Find where the given text appears and provide that cell's center as (x, y) coordinate. 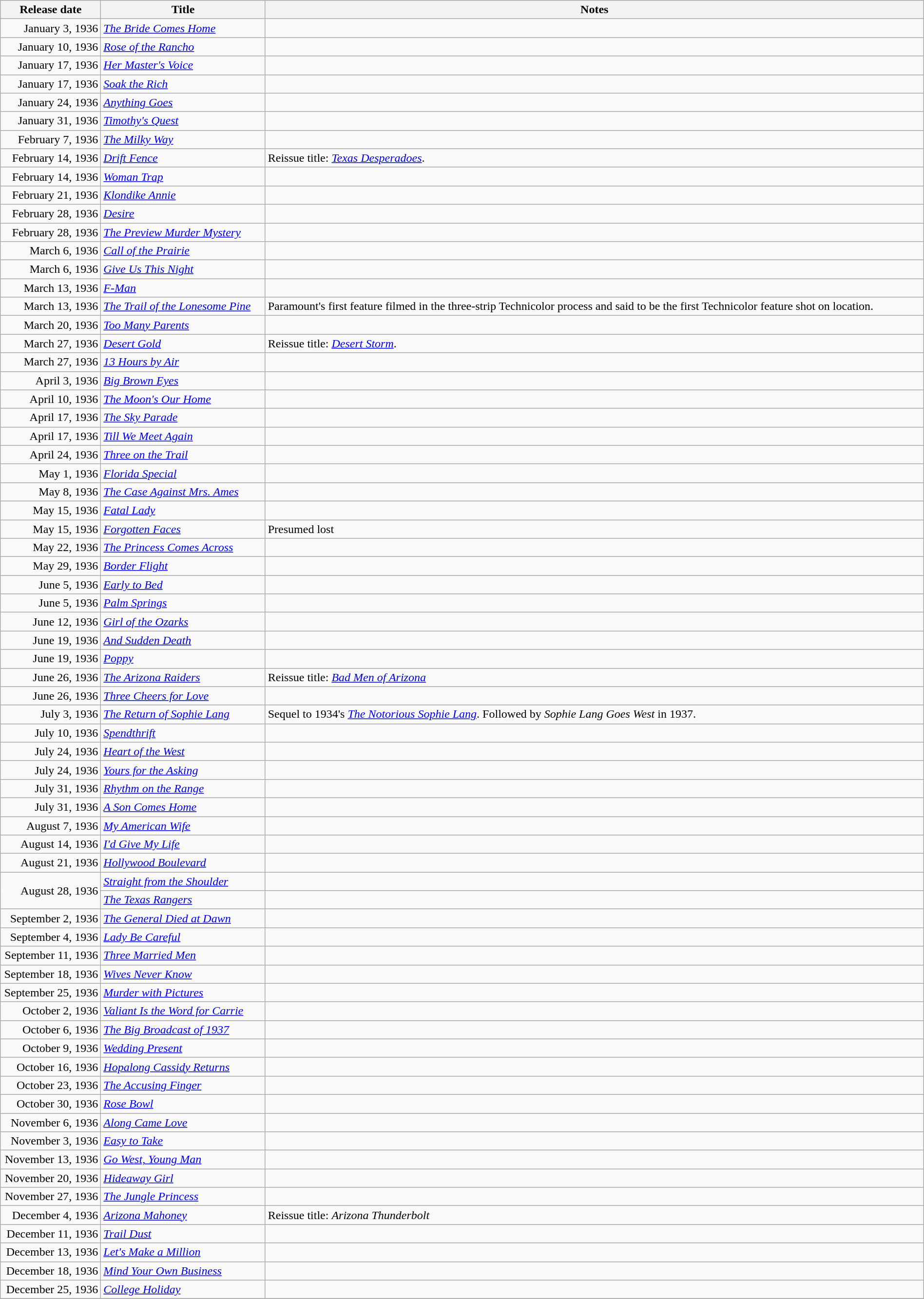
September 11, 1936 (51, 955)
February 7, 1936 (51, 139)
Fatal Lady (183, 510)
Reissue title: Bad Men of Arizona (595, 677)
Trail Dust (183, 1234)
Release date (51, 10)
Wedding Present (183, 1048)
May 22, 1936 (51, 548)
Along Came Love (183, 1122)
October 23, 1936 (51, 1085)
The Sky Parade (183, 418)
Presumed lost (595, 529)
Soak the Rich (183, 84)
The Jungle Princess (183, 1197)
October 30, 1936 (51, 1104)
Three Married Men (183, 955)
Sequel to 1934's The Notorious Sophie Lang. Followed by Sophie Lang Goes West in 1937. (595, 714)
Hopalong Cassidy Returns (183, 1067)
Straight from the Shoulder (183, 881)
Give Us This Night (183, 269)
Three on the Trail (183, 455)
Girl of the Ozarks (183, 622)
The Texas Rangers (183, 900)
April 24, 1936 (51, 455)
Notes (595, 10)
Wives Never Know (183, 974)
My American Wife (183, 826)
The Accusing Finger (183, 1085)
Rose Bowl (183, 1104)
Her Master's Voice (183, 65)
Woman Trap (183, 176)
Reissue title: Desert Storm. (595, 344)
April 3, 1936 (51, 381)
September 4, 1936 (51, 937)
November 3, 1936 (51, 1141)
The Trail of the Lonesome Pine (183, 306)
August 28, 1936 (51, 891)
A Son Comes Home (183, 807)
Early to Bed (183, 585)
College Holiday (183, 1289)
I'd Give My Life (183, 844)
The Preview Murder Mystery (183, 232)
Border Flight (183, 566)
December 13, 1936 (51, 1252)
August 14, 1936 (51, 844)
Three Cheers for Love (183, 696)
Call of the Prairie (183, 251)
Desert Gold (183, 344)
November 27, 1936 (51, 1197)
Spendthrift (183, 733)
May 8, 1936 (51, 492)
Hollywood Boulevard (183, 863)
December 25, 1936 (51, 1289)
April 10, 1936 (51, 399)
December 18, 1936 (51, 1271)
Heart of the West (183, 751)
Big Brown Eyes (183, 381)
Let's Make a Million (183, 1252)
Valiant Is the Word for Carrie (183, 1011)
January 24, 1936 (51, 102)
The Case Against Mrs. Ames (183, 492)
Rhythm on the Range (183, 788)
Lady Be Careful (183, 937)
The Princess Comes Across (183, 548)
October 6, 1936 (51, 1030)
December 4, 1936 (51, 1215)
Arizona Mahoney (183, 1215)
November 20, 1936 (51, 1178)
Desire (183, 213)
May 1, 1936 (51, 473)
13 Hours by Air (183, 362)
November 6, 1936 (51, 1122)
Klondike Annie (183, 195)
July 3, 1936 (51, 714)
Title (183, 10)
August 7, 1936 (51, 826)
September 25, 1936 (51, 993)
Palm Springs (183, 603)
F-Man (183, 288)
January 31, 1936 (51, 121)
October 9, 1936 (51, 1048)
June 12, 1936 (51, 622)
October 16, 1936 (51, 1067)
February 21, 1936 (51, 195)
Drift Fence (183, 158)
And Sudden Death (183, 640)
Mind Your Own Business (183, 1271)
The Milky Way (183, 139)
March 20, 1936 (51, 325)
Murder with Pictures (183, 993)
January 10, 1936 (51, 47)
Poppy (183, 659)
Paramount's first feature filmed in the three-strip Technicolor process and said to be the first Technicolor feature shot on location. (595, 306)
November 13, 1936 (51, 1160)
July 10, 1936 (51, 733)
September 18, 1936 (51, 974)
August 21, 1936 (51, 863)
Florida Special (183, 473)
Easy to Take (183, 1141)
Rose of the Rancho (183, 47)
Forgotten Faces (183, 529)
Too Many Parents (183, 325)
The Bride Comes Home (183, 28)
Till We Meet Again (183, 436)
May 29, 1936 (51, 566)
January 3, 1936 (51, 28)
Reissue title: Arizona Thunderbolt (595, 1215)
The Big Broadcast of 1937 (183, 1030)
The Moon's Our Home (183, 399)
Hideaway Girl (183, 1178)
Go West, Young Man (183, 1160)
October 2, 1936 (51, 1011)
September 2, 1936 (51, 918)
Anything Goes (183, 102)
The Return of Sophie Lang (183, 714)
The General Died at Dawn (183, 918)
Yours for the Asking (183, 770)
Timothy's Quest (183, 121)
Reissue title: Texas Desperadoes. (595, 158)
The Arizona Raiders (183, 677)
December 11, 1936 (51, 1234)
